Output the [x, y] coordinate of the center of the cell containing the given text.  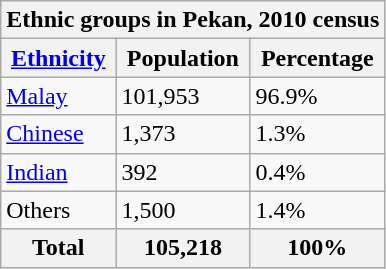
1.4% [318, 210]
1.3% [318, 134]
105,218 [183, 248]
0.4% [318, 172]
Total [58, 248]
Percentage [318, 58]
1,373 [183, 134]
Indian [58, 172]
1,500 [183, 210]
101,953 [183, 96]
Ethnic groups in Pekan, 2010 census [193, 20]
Ethnicity [58, 58]
392 [183, 172]
Malay [58, 96]
96.9% [318, 96]
Others [58, 210]
Population [183, 58]
100% [318, 248]
Chinese [58, 134]
